Identify which cell holds the provided text, then report its [X, Y] central coordinate. 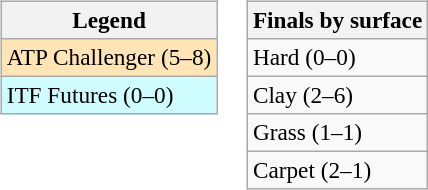
Grass (1–1) [337, 133]
Legend [108, 20]
Hard (0–0) [337, 57]
ATP Challenger (5–8) [108, 57]
Clay (2–6) [337, 95]
Carpet (2–1) [337, 171]
Finals by surface [337, 20]
ITF Futures (0–0) [108, 95]
